Detect which cell encompasses the target text, then output its [X, Y] center coordinate. 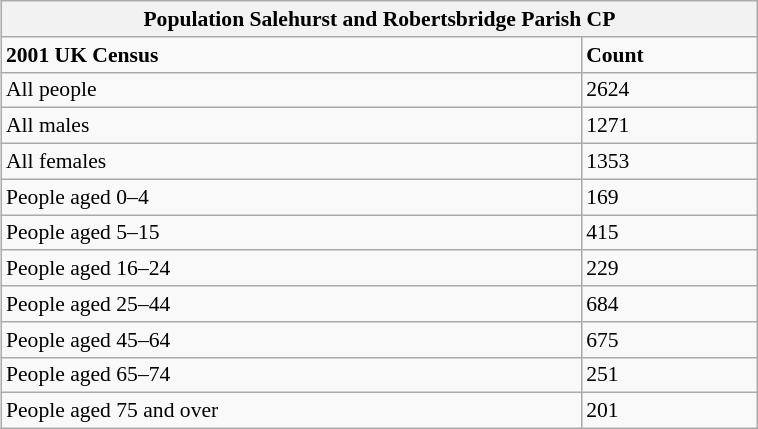
415 [670, 233]
People aged 75 and over [291, 411]
Count [670, 55]
All males [291, 126]
2001 UK Census [291, 55]
251 [670, 375]
People aged 0–4 [291, 197]
201 [670, 411]
1353 [670, 162]
People aged 25–44 [291, 304]
People aged 16–24 [291, 269]
2624 [670, 90]
1271 [670, 126]
675 [670, 340]
684 [670, 304]
People aged 5–15 [291, 233]
People aged 45–64 [291, 340]
Population Salehurst and Robertsbridge Parish CP [380, 19]
229 [670, 269]
All females [291, 162]
People aged 65–74 [291, 375]
All people [291, 90]
169 [670, 197]
